From the cell containing the given text, extract its center point as (X, Y) coordinate. 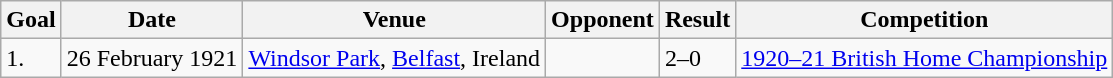
Date (152, 20)
Goal (31, 20)
1920–21 British Home Championship (924, 58)
Result (697, 20)
Windsor Park, Belfast, Ireland (394, 58)
1. (31, 58)
Opponent (603, 20)
26 February 1921 (152, 58)
Competition (924, 20)
Venue (394, 20)
2–0 (697, 58)
